Provide the (X, Y) coordinate of the cell's center where the given text is located.  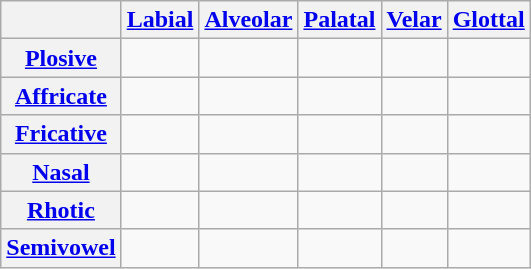
Nasal (61, 172)
Fricative (61, 134)
Affricate (61, 96)
Glottal (488, 20)
Plosive (61, 58)
Palatal (340, 20)
Alveolar (248, 20)
Rhotic (61, 210)
Velar (414, 20)
Labial (160, 20)
Semivowel (61, 248)
